Output the (x, y) coordinate of the center of the cell containing the given text.  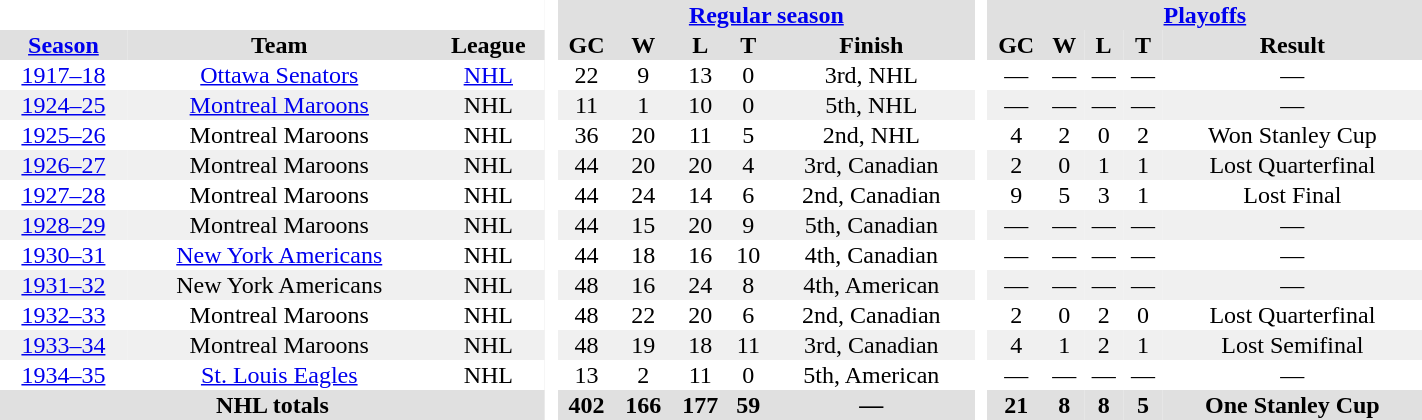
5th, NHL (872, 105)
14 (700, 195)
1932–33 (64, 315)
NHL totals (272, 405)
1928–29 (64, 225)
Finish (872, 45)
1930–31 (64, 255)
Ottawa Senators (280, 75)
1917–18 (64, 75)
3 (1104, 195)
Playoffs (1205, 15)
402 (586, 405)
2nd, NHL (872, 135)
177 (700, 405)
1926–27 (64, 165)
Season (64, 45)
36 (586, 135)
Lost Semifinal (1292, 345)
Result (1292, 45)
166 (644, 405)
21 (1016, 405)
St. Louis Eagles (280, 375)
League (488, 45)
4th, American (872, 285)
4th, Canadian (872, 255)
1925–26 (64, 135)
Won Stanley Cup (1292, 135)
1933–34 (64, 345)
3rd, NHL (872, 75)
1931–32 (64, 285)
5th, American (872, 375)
One Stanley Cup (1292, 405)
1924–25 (64, 105)
5th, Canadian (872, 225)
1927–28 (64, 195)
15 (644, 225)
19 (644, 345)
59 (748, 405)
1934–35 (64, 375)
Team (280, 45)
Regular season (766, 15)
Lost Final (1292, 195)
